Output the [X, Y] coordinate of the center of the cell containing the given text.  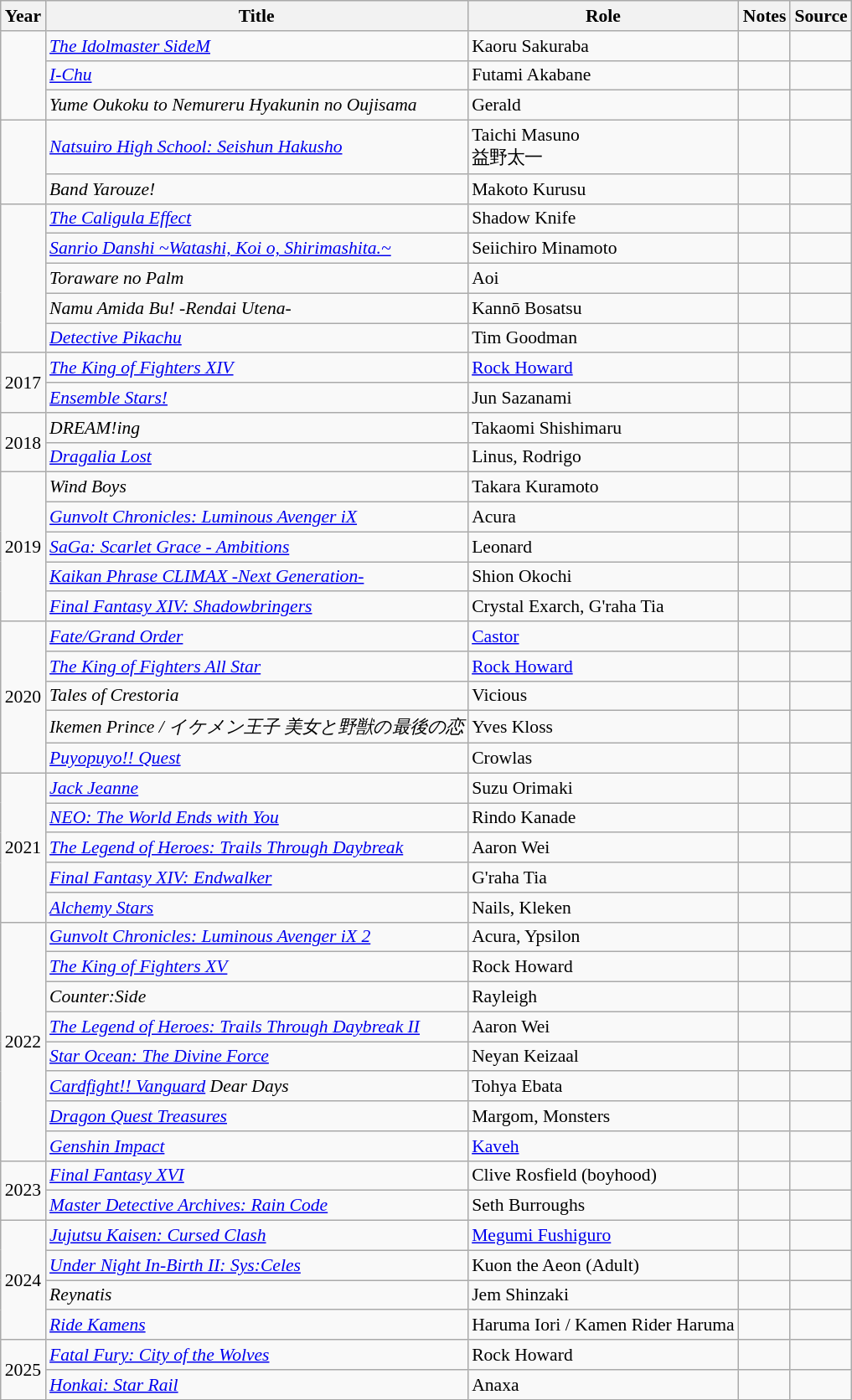
Ensemble Stars! [256, 398]
Takaomi Shishimaru [603, 428]
SaGa: Scarlet Grace - Ambitions [256, 547]
Natsuiro High School: Seishun Hakusho [256, 147]
Margom, Monsters [603, 1116]
Seiichiro Minamoto [603, 249]
Megumi Fushiguro [603, 1236]
2018 [23, 442]
2020 [23, 697]
Kannō Bosatsu [603, 308]
The Legend of Heroes: Trails Through Daybreak [256, 848]
Star Ocean: The Divine Force [256, 1057]
2022 [23, 1042]
Under Night In-Birth II: Sys:Celes [256, 1265]
Makoto Kurusu [603, 189]
Acura, Ypsilon [603, 937]
The Idolmaster SideM [256, 46]
Yves Kloss [603, 727]
The Caligula Effect [256, 219]
Band Yarouze! [256, 189]
Aoi [603, 279]
Takara Kuramoto [603, 487]
Acura [603, 517]
The King of Fighters XIV [256, 368]
Final Fantasy XIV: Endwalker [256, 878]
Ikemen Prince / イケメン王子 美女と野獣の最後の恋 [256, 727]
Yume Oukoku to Nemureru Hyakunin no Oujisama [256, 106]
Final Fantasy XVI [256, 1176]
Rayleigh [603, 997]
Castor [603, 636]
Dragon Quest Treasures [256, 1116]
Jack Jeanne [256, 788]
Anaxa [603, 1385]
Counter:Side [256, 997]
2021 [23, 847]
Alchemy Stars [256, 908]
Kaveh [603, 1146]
Seth Burroughs [603, 1206]
Sanrio Danshi ~Watashi, Koi o, Shirimashita.~ [256, 249]
Final Fantasy XIV: Shadowbringers [256, 607]
Master Detective Archives: Rain Code [256, 1206]
Gunvolt Chronicles: Luminous Avenger iX [256, 517]
Linus, Rodrigo [603, 457]
Dragalia Lost [256, 457]
Gunvolt Chronicles: Luminous Avenger iX 2 [256, 937]
2017 [23, 383]
Genshin Impact [256, 1146]
2024 [23, 1280]
Kaoru Sakuraba [603, 46]
Jun Sazanami [603, 398]
Title [256, 16]
2019 [23, 547]
Leonard [603, 547]
Fate/Grand Order [256, 636]
Futami Akabane [603, 75]
Detective Pikachu [256, 338]
Fatal Fury: City of the Wolves [256, 1355]
Jem Shinzaki [603, 1295]
Kaikan Phrase CLIMAX -Next Generation- [256, 577]
Wind Boys [256, 487]
Gerald [603, 106]
Cardfight!! Vanguard Dear Days [256, 1087]
Tohya Ebata [603, 1087]
Toraware no Palm [256, 279]
Ride Kamens [256, 1325]
Notes [765, 16]
Jujutsu Kaisen: Cursed Clash [256, 1236]
Shion Okochi [603, 577]
Suzu Orimaki [603, 788]
Crowlas [603, 759]
G'raha Tia [603, 878]
2023 [23, 1191]
The King of Fighters XV [256, 967]
Puyopuyo!! Quest [256, 759]
Haruma Iori / Kamen Rider Haruma [603, 1325]
DREAM!ing [256, 428]
Year [23, 16]
Reynatis [256, 1295]
Crystal Exarch, G'raha Tia [603, 607]
Namu Amida Bu! -Rendai Utena- [256, 308]
Kuon the Aeon (Adult) [603, 1265]
I-Chu [256, 75]
Role [603, 16]
NEO: The World Ends with You [256, 818]
The King of Fighters All Star [256, 667]
Tim Goodman [603, 338]
Honkai: Star Rail [256, 1385]
Taichi Masuno益野太一 [603, 147]
Vicious [603, 696]
Clive Rosfield (boyhood) [603, 1176]
Neyan Keizaal [603, 1057]
2025 [23, 1370]
Nails, Kleken [603, 908]
Source [821, 16]
The Legend of Heroes: Trails Through Daybreak II [256, 1027]
Shadow Knife [603, 219]
Tales of Crestoria [256, 696]
Rindo Kanade [603, 818]
